Search for the cell housing the specified text and yield its [X, Y] center coordinate. 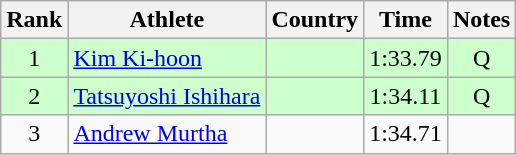
Andrew Murtha [167, 134]
Athlete [167, 20]
Notes [481, 20]
Time [406, 20]
1 [34, 58]
Tatsuyoshi Ishihara [167, 96]
1:34.11 [406, 96]
Country [315, 20]
2 [34, 96]
1:34.71 [406, 134]
Kim Ki-hoon [167, 58]
3 [34, 134]
Rank [34, 20]
1:33.79 [406, 58]
